For the text-containing cell, return its midpoint in (X, Y) coordinate format. 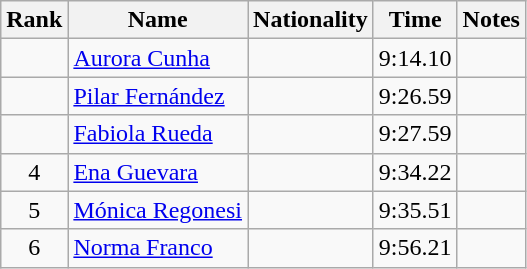
9:35.51 (415, 210)
9:34.22 (415, 172)
9:26.59 (415, 96)
Fabiola Rueda (158, 134)
Mónica Regonesi (158, 210)
Ena Guevara (158, 172)
6 (34, 248)
Notes (491, 20)
Nationality (311, 20)
9:14.10 (415, 58)
9:56.21 (415, 248)
Name (158, 20)
Rank (34, 20)
Time (415, 20)
Pilar Fernández (158, 96)
Aurora Cunha (158, 58)
4 (34, 172)
9:27.59 (415, 134)
Norma Franco (158, 248)
5 (34, 210)
